Capture the cell that displays the provided text and extract its (x, y) central coordinate. 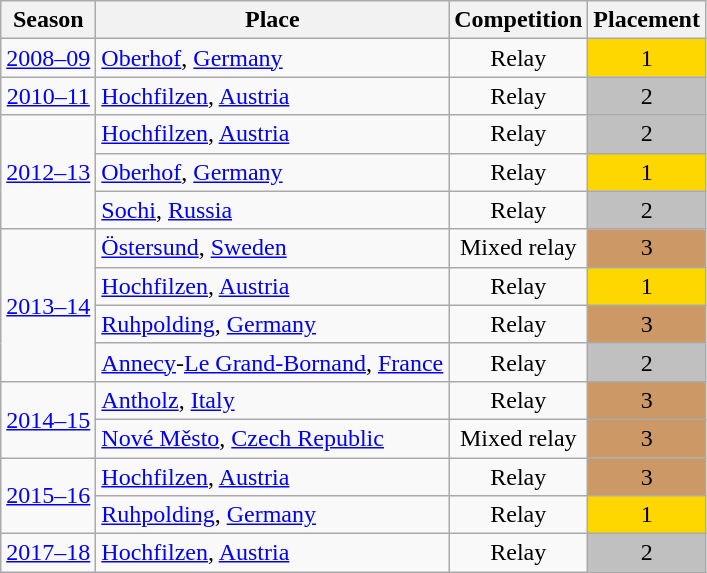
Östersund, Sweden (272, 248)
2012–13 (48, 172)
2010–11 (48, 96)
2014–15 (48, 419)
2013–14 (48, 305)
Place (272, 20)
2015–16 (48, 496)
2008–09 (48, 58)
Antholz, Italy (272, 400)
Sochi, Russia (272, 210)
Annecy-Le Grand-Bornand, France (272, 362)
Season (48, 20)
Placement (647, 20)
Competition (518, 20)
2017–18 (48, 553)
Nové Město, Czech Republic (272, 438)
